Provide the [X, Y] coordinate of the cell's center where the given text is located.  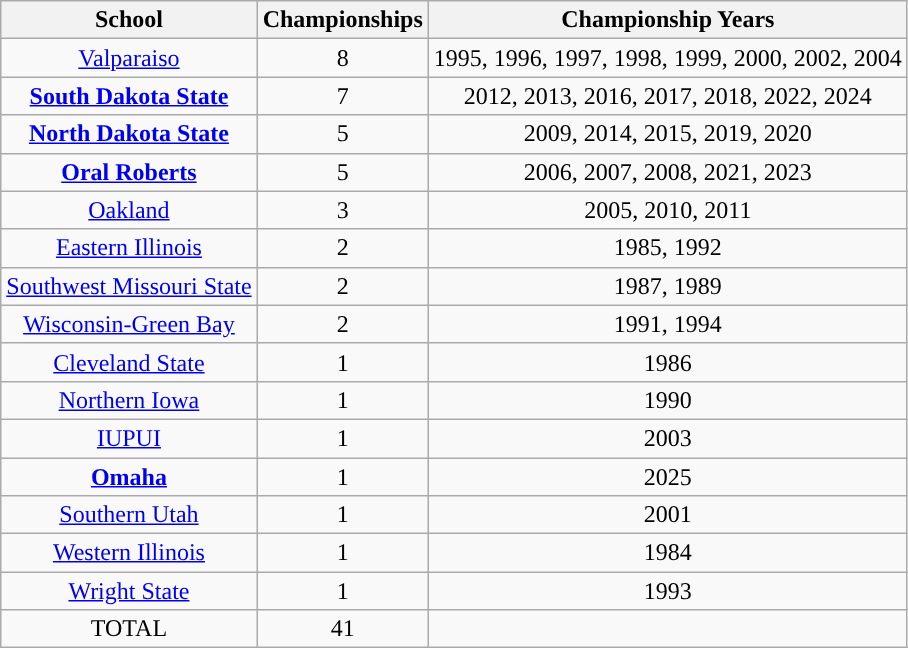
7 [342, 96]
South Dakota State [129, 96]
School [129, 20]
2006, 2007, 2008, 2021, 2023 [668, 172]
IUPUI [129, 438]
Valparaiso [129, 58]
Southwest Missouri State [129, 286]
Omaha [129, 477]
Western Illinois [129, 553]
Wisconsin-Green Bay [129, 324]
Championship Years [668, 20]
2012, 2013, 2016, 2017, 2018, 2022, 2024 [668, 96]
1990 [668, 400]
Oakland [129, 210]
Wright State [129, 591]
2009, 2014, 2015, 2019, 2020 [668, 134]
2025 [668, 477]
1993 [668, 591]
Cleveland State [129, 362]
8 [342, 58]
1985, 1992 [668, 248]
2003 [668, 438]
Northern Iowa [129, 400]
TOTAL [129, 629]
41 [342, 629]
1984 [668, 553]
2005, 2010, 2011 [668, 210]
Oral Roberts [129, 172]
North Dakota State [129, 134]
1986 [668, 362]
1995, 1996, 1997, 1998, 1999, 2000, 2002, 2004 [668, 58]
Southern Utah [129, 515]
1987, 1989 [668, 286]
2001 [668, 515]
3 [342, 210]
Eastern Illinois [129, 248]
1991, 1994 [668, 324]
Championships [342, 20]
